Output the [X, Y] coordinate of the center of the cell containing the given text.  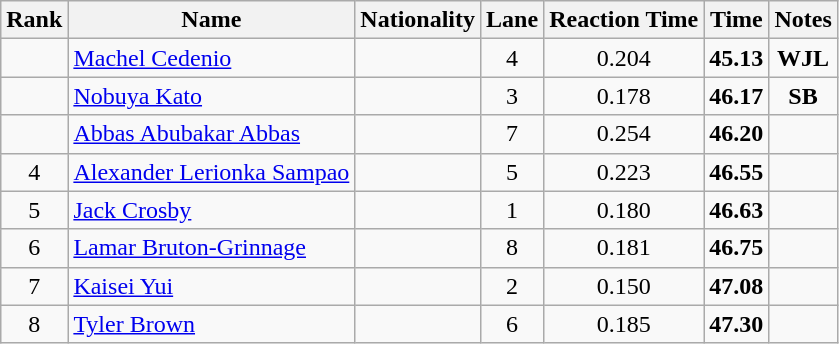
Nationality [418, 20]
45.13 [736, 58]
46.17 [736, 96]
Lane [512, 20]
0.178 [624, 96]
Abbas Abubakar Abbas [212, 134]
Alexander Lerionka Sampao [212, 172]
0.204 [624, 58]
WJL [803, 58]
Time [736, 20]
Lamar Bruton-Grinnage [212, 248]
46.55 [736, 172]
Kaisei Yui [212, 286]
Nobuya Kato [212, 96]
Machel Cedenio [212, 58]
0.223 [624, 172]
0.181 [624, 248]
3 [512, 96]
46.20 [736, 134]
Notes [803, 20]
47.30 [736, 324]
Rank [34, 20]
0.254 [624, 134]
46.75 [736, 248]
Reaction Time [624, 20]
0.180 [624, 210]
0.185 [624, 324]
47.08 [736, 286]
0.150 [624, 286]
46.63 [736, 210]
Tyler Brown [212, 324]
Jack Crosby [212, 210]
SB [803, 96]
2 [512, 286]
Name [212, 20]
1 [512, 210]
